Locate the cell with the specified text and output its [X, Y] center coordinate. 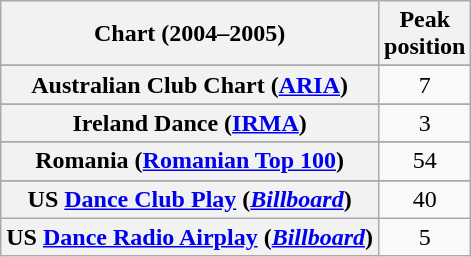
3 [425, 123]
Chart (2004–2005) [190, 34]
5 [425, 237]
7 [425, 85]
Peakposition [425, 34]
Romania (Romanian Top 100) [190, 161]
Australian Club Chart (ARIA) [190, 85]
US Dance Club Play (Billboard) [190, 199]
40 [425, 199]
54 [425, 161]
Ireland Dance (IRMA) [190, 123]
US Dance Radio Airplay (Billboard) [190, 237]
